For the text-containing cell, return its midpoint in (x, y) coordinate format. 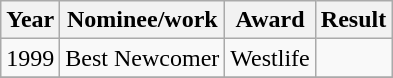
Nominee/work (142, 20)
Westlife (270, 58)
1999 (30, 58)
Award (270, 20)
Year (30, 20)
Best Newcomer (142, 58)
Result (353, 20)
